Detect which cell encompasses the target text, then output its [X, Y] center coordinate. 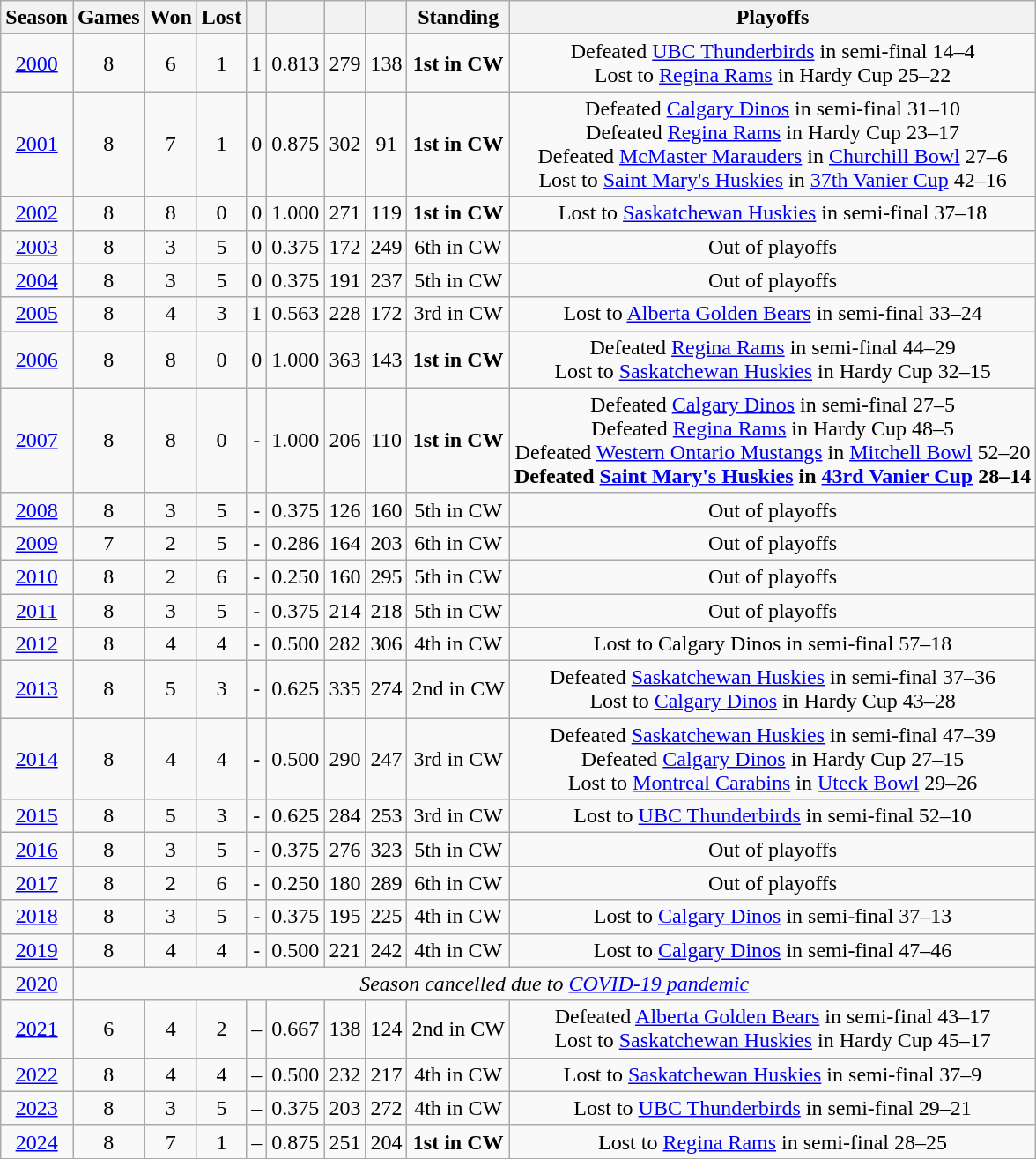
274 [386, 689]
2012 [37, 644]
2001 [37, 145]
Lost to Alberta Golden Bears in semi-final 33–24 [772, 314]
237 [386, 280]
279 [345, 63]
Standing [458, 18]
323 [386, 850]
0.667 [296, 1029]
2016 [37, 850]
Defeated Regina Rams in semi-final 44–29Lost to Saskatchewan Huskies in Hardy Cup 32–15 [772, 360]
119 [386, 213]
2005 [37, 314]
2000 [37, 63]
Lost [221, 18]
Lost to Regina Rams in semi-final 28–25 [772, 1141]
164 [345, 543]
2009 [37, 543]
Season cancelled due to COVID-19 pandemic [553, 984]
306 [386, 644]
Lost to UBC Thunderbirds in semi-final 52–10 [772, 816]
Defeated UBC Thunderbirds in semi-final 14–4Lost to Regina Rams in Hardy Cup 25–22 [772, 63]
218 [386, 611]
2017 [37, 883]
2022 [37, 1074]
282 [345, 644]
91 [386, 145]
228 [345, 314]
2014 [37, 759]
363 [345, 360]
249 [386, 247]
191 [345, 280]
2018 [37, 917]
289 [386, 883]
253 [386, 816]
2013 [37, 689]
335 [345, 689]
284 [345, 816]
251 [345, 1141]
2007 [37, 441]
272 [386, 1108]
2023 [37, 1108]
232 [345, 1074]
2011 [37, 611]
242 [386, 950]
2006 [37, 360]
2019 [37, 950]
Lost to Saskatchewan Huskies in semi-final 37–18 [772, 213]
Lost to Calgary Dinos in semi-final 37–13 [772, 917]
195 [345, 917]
Defeated Alberta Golden Bears in semi-final 43–17Lost to Saskatchewan Huskies in Hardy Cup 45–17 [772, 1029]
Season [37, 18]
Defeated Saskatchewan Huskies in semi-final 47–39Defeated Calgary Dinos in Hardy Cup 27–15Lost to Montreal Carabins in Uteck Bowl 29–26 [772, 759]
221 [345, 950]
276 [345, 850]
Lost to UBC Thunderbirds in semi-final 29–21 [772, 1108]
206 [345, 441]
110 [386, 441]
143 [386, 360]
2021 [37, 1029]
2003 [37, 247]
2004 [37, 280]
2008 [37, 509]
2020 [37, 984]
Won [171, 18]
Games [108, 18]
295 [386, 576]
126 [345, 509]
0.563 [296, 314]
271 [345, 213]
204 [386, 1141]
2015 [37, 816]
217 [386, 1074]
214 [345, 611]
0.813 [296, 63]
124 [386, 1029]
2010 [37, 576]
Defeated Saskatchewan Huskies in semi-final 37–36Lost to Calgary Dinos in Hardy Cup 43–28 [772, 689]
2024 [37, 1141]
Lost to Calgary Dinos in semi-final 57–18 [772, 644]
0.286 [296, 543]
247 [386, 759]
Lost to Saskatchewan Huskies in semi-final 37–9 [772, 1074]
290 [345, 759]
180 [345, 883]
302 [345, 145]
225 [386, 917]
Playoffs [772, 18]
Lost to Calgary Dinos in semi-final 47–46 [772, 950]
2002 [37, 213]
